Find where the given text appears and provide that cell's center as (X, Y) coordinate. 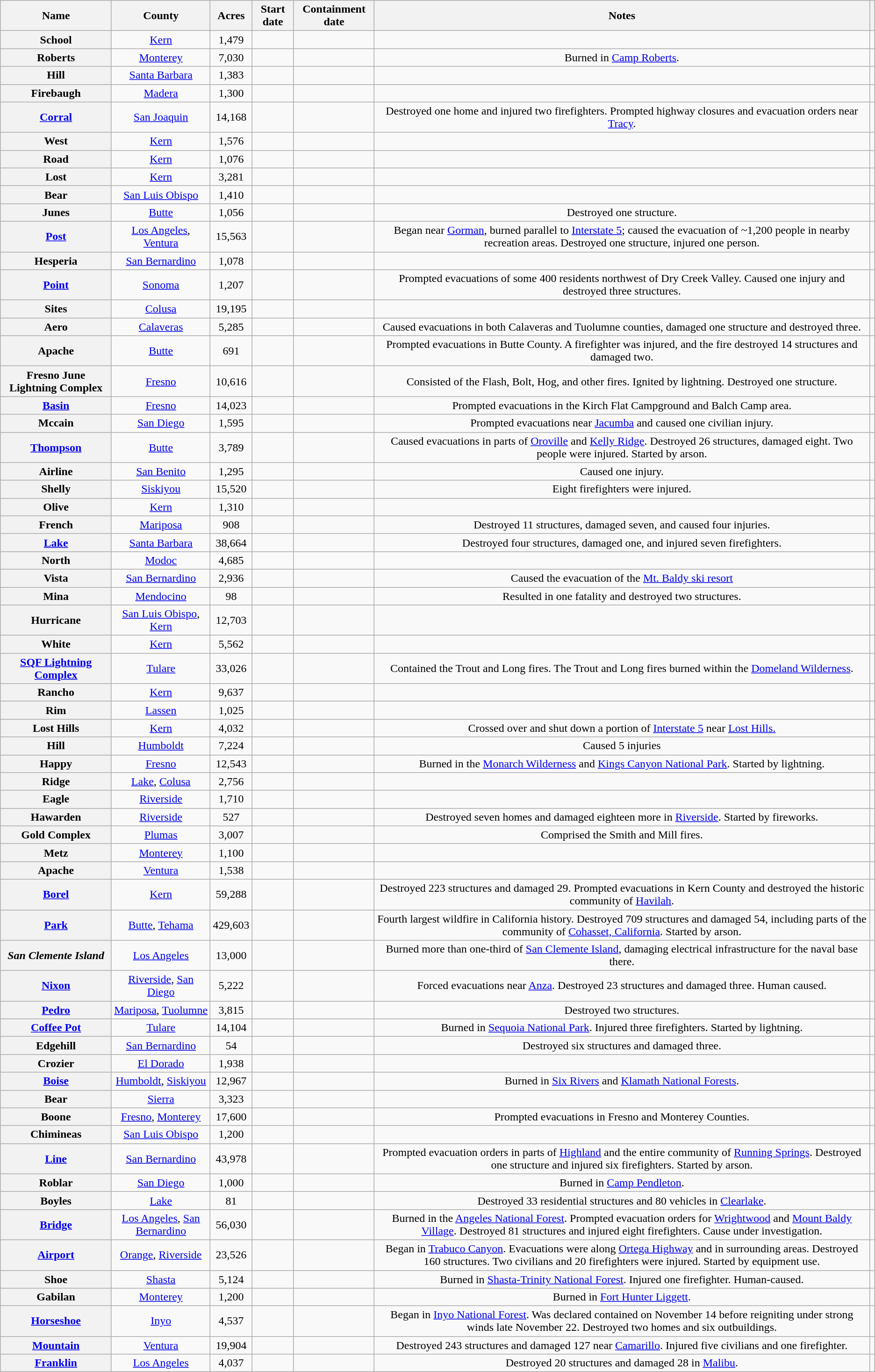
1,710 (231, 799)
Thompson (56, 447)
Nixon (56, 986)
1,025 (231, 710)
Burned in Camp Roberts. (622, 58)
38,664 (231, 542)
43,978 (231, 1159)
Road (56, 159)
Line (56, 1159)
12,967 (231, 1081)
14,023 (231, 405)
Caused one injury. (622, 471)
429,603 (231, 925)
3,007 (231, 835)
15,563 (231, 237)
2,936 (231, 578)
Mountain (56, 1345)
5,124 (231, 1279)
El Dorado (161, 1063)
Hawarden (56, 817)
Forced evacuations near Anza. Destroyed 23 structures and damaged three. Human caused. (622, 986)
Burned more than one-third of San Clemente Island, damaging electrical infrastructure for the naval base there. (622, 956)
Park (56, 925)
Lost (56, 177)
Airline (56, 471)
Destroyed 11 structures, damaged seven, and caused four injuries. (622, 525)
Plumas (161, 835)
Shoe (56, 1279)
1,078 (231, 260)
Borel (56, 894)
Burned in the Monarch Wilderness and Kings Canyon National Park. Started by lightning. (622, 764)
Prompted evacuations in Butte County. A firefighter was injured, and the fire destroyed 14 structures and damaged two. (622, 351)
3,323 (231, 1099)
Start date (273, 16)
1,056 (231, 212)
Destroyed one structure. (622, 212)
Boyles (56, 1200)
Fresno, Monterey (161, 1117)
Rancho (56, 693)
Colusa (161, 309)
13,000 (231, 956)
9,637 (231, 693)
County (161, 16)
908 (231, 525)
Burned in Fort Hunter Liggett. (622, 1297)
Gabilan (56, 1297)
59,288 (231, 894)
1,938 (231, 1063)
4,685 (231, 560)
White (56, 644)
Name (56, 16)
1,576 (231, 141)
North (56, 560)
Consisted of the Flash, Bolt, Hog, and other fires. Ignited by lightning. Destroyed one structure. (622, 382)
Sierra (161, 1099)
Bridge (56, 1224)
Destroyed 20 structures and damaged 28 in Malibu. (622, 1363)
Siskiyou (161, 489)
3,281 (231, 177)
1,479 (231, 40)
Rim (56, 710)
10,616 (231, 382)
Airport (56, 1255)
Comprised the Smith and Mill fires. (622, 835)
Mendocino (161, 596)
Corral (56, 117)
Riverside, San Diego (161, 986)
Gold Complex (56, 835)
Inyo (161, 1321)
17,600 (231, 1117)
1,310 (231, 507)
Orange, Riverside (161, 1255)
SQF Lightning Complex (56, 669)
23,526 (231, 1255)
Destroyed two structures. (622, 1010)
Burned in Sequoia National Park. Injured three firefighters. Started by lightning. (622, 1028)
Humboldt, Siskiyou (161, 1081)
Destroyed six structures and damaged three. (622, 1046)
Calaveras (161, 327)
1,595 (231, 423)
Madera (161, 93)
Sonoma (161, 285)
San Luis Obispo, Kern (161, 620)
Caused evacuations in parts of Oroville and Kelly Ridge. Destroyed 26 structures, damaged eight. Two people were injured. Started by arson. (622, 447)
Burned in Shasta-Trinity National Forest. Injured one firefighter. Human-caused. (622, 1279)
Crossed over and shut down a portion of Interstate 5 near Lost Hills. (622, 728)
West (56, 141)
1,207 (231, 285)
15,520 (231, 489)
Boise (56, 1081)
Shelly (56, 489)
1,100 (231, 852)
1,076 (231, 159)
Acres (231, 16)
Happy (56, 764)
1,538 (231, 870)
Chimineas (56, 1134)
Shasta (161, 1279)
Destroyed one home and injured two firefighters. Prompted highway closures and evacuation orders near Tracy. (622, 117)
14,104 (231, 1028)
Containment date (334, 16)
Caused 5 injuries (622, 746)
Fresno June Lightning Complex (56, 382)
Ridge (56, 781)
Resulted in one fatality and destroyed two structures. (622, 596)
Prompted evacuations of some 400 residents northwest of Dry Creek Valley. Caused one injury and destroyed three structures. (622, 285)
3,789 (231, 447)
San Clemente Island (56, 956)
Los Angeles, San Bernardino (161, 1224)
Burned in Six Rivers and Klamath National Forests. (622, 1081)
98 (231, 596)
691 (231, 351)
Franklin (56, 1363)
Prompted evacuations in Fresno and Monterey Counties. (622, 1117)
Prompted evacuations in the Kirch Flat Campground and Balch Camp area. (622, 405)
Prompted evacuations near Jacumba and caused one civilian injury. (622, 423)
Destroyed seven homes and damaged eighteen more in Riverside. Started by fireworks. (622, 817)
San Joaquin (161, 117)
527 (231, 817)
Coffee Pot (56, 1028)
Roberts (56, 58)
81 (231, 1200)
Vista (56, 578)
Lake, Colusa (161, 781)
Destroyed 223 structures and damaged 29. Prompted evacuations in Kern County and destroyed the historic community of Havilah. (622, 894)
Notes (622, 16)
Horseshoe (56, 1321)
4,037 (231, 1363)
5,285 (231, 327)
Hurricane (56, 620)
1,383 (231, 75)
14,168 (231, 117)
5,222 (231, 986)
Aero (56, 327)
Sites (56, 309)
Post (56, 237)
Crozier (56, 1063)
Eight firefighters were injured. (622, 489)
7,224 (231, 746)
12,543 (231, 764)
Mccain (56, 423)
Metz (56, 852)
San Benito (161, 471)
School (56, 40)
Hesperia (56, 260)
Eagle (56, 799)
1,000 (231, 1183)
Destroyed 243 structures and damaged 127 near Camarillo. Injured five civilians and one firefighter. (622, 1345)
33,026 (231, 669)
Butte, Tehama (161, 925)
Point (56, 285)
Mariposa, Tuolumne (161, 1010)
Humboldt (161, 746)
19,904 (231, 1345)
56,030 (231, 1224)
19,195 (231, 309)
Destroyed 33 residential structures and 80 vehicles in Clearlake. (622, 1200)
Los Angeles, Ventura (161, 237)
Roblar (56, 1183)
1,300 (231, 93)
5,562 (231, 644)
Destroyed four structures, damaged one, and injured seven firefighters. (622, 542)
Boone (56, 1117)
54 (231, 1046)
7,030 (231, 58)
Burned in Camp Pendleton. (622, 1183)
Mariposa (161, 525)
1,295 (231, 471)
4,537 (231, 1321)
12,703 (231, 620)
Edgehill (56, 1046)
Modoc (161, 560)
Contained the Trout and Long fires. The Trout and Long fires burned within the Domeland Wilderness. (622, 669)
Firebaugh (56, 93)
2,756 (231, 781)
3,815 (231, 1010)
4,032 (231, 728)
Olive (56, 507)
Caused the evacuation of the Mt. Baldy ski resort (622, 578)
Junes (56, 212)
Lassen (161, 710)
Basin (56, 405)
Caused evacuations in both Calaveras and Tuolumne counties, damaged one structure and destroyed three. (622, 327)
1,410 (231, 195)
French (56, 525)
Lost Hills (56, 728)
Mina (56, 596)
Pedro (56, 1010)
